Find where the given text appears and provide that cell's center as [x, y] coordinate. 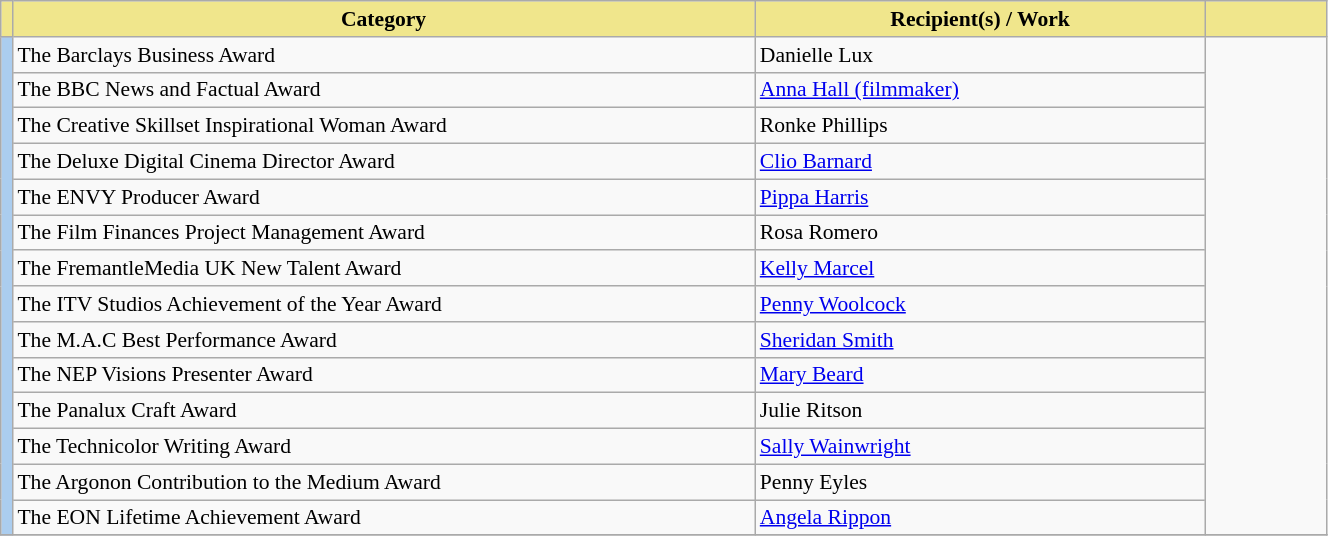
Angela Rippon [980, 518]
The Deluxe Digital Cinema Director Award [383, 162]
The ITV Studios Achievement of the Year Award [383, 304]
The M.A.C Best Performance Award [383, 340]
The Film Finances Project Management Award [383, 233]
Sheridan Smith [980, 340]
The Panalux Craft Award [383, 411]
The EON Lifetime Achievement Award [383, 518]
Rosa Romero [980, 233]
Category [383, 19]
The Creative Skillset Inspirational Woman Award [383, 126]
Kelly Marcel [980, 269]
Sally Wainwright [980, 447]
Ronke Phillips [980, 126]
Penny Woolcock [980, 304]
Danielle Lux [980, 55]
Clio Barnard [980, 162]
Recipient(s) / Work [980, 19]
The FremantleMedia UK New Talent Award [383, 269]
The Argonon Contribution to the Medium Award [383, 482]
Julie Ritson [980, 411]
The Barclays Business Award [383, 55]
Penny Eyles [980, 482]
The BBC News and Factual Award [383, 90]
The Technicolor Writing Award [383, 447]
The NEP Visions Presenter Award [383, 375]
Mary Beard [980, 375]
Pippa Harris [980, 197]
The ENVY Producer Award [383, 197]
Anna Hall (filmmaker) [980, 90]
